Capture the cell that displays the provided text and extract its (X, Y) central coordinate. 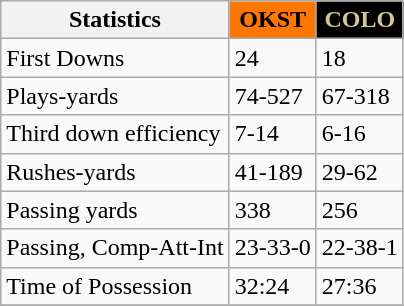
OKST (272, 20)
41-189 (272, 172)
First Downs (115, 58)
18 (360, 58)
7-14 (272, 134)
74-527 (272, 96)
29-62 (360, 172)
Plays-yards (115, 96)
27:36 (360, 286)
32:24 (272, 286)
256 (360, 210)
COLO (360, 20)
Statistics (115, 20)
6-16 (360, 134)
Rushes-yards (115, 172)
67-318 (360, 96)
Passing yards (115, 210)
338 (272, 210)
Third down efficiency (115, 134)
22-38-1 (360, 248)
Passing, Comp-Att-Int (115, 248)
Time of Possession (115, 286)
24 (272, 58)
23-33-0 (272, 248)
